Capture the cell that displays the provided text and extract its [X, Y] central coordinate. 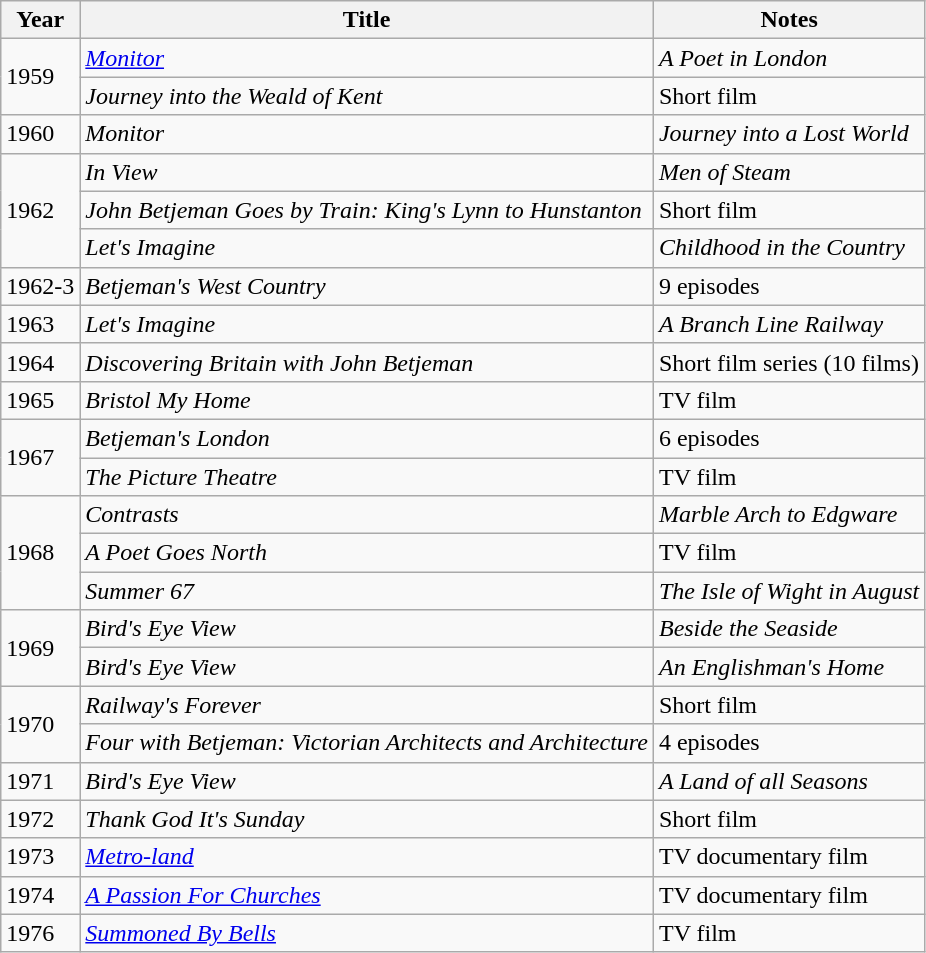
Four with Betjeman: Victorian Architects and Architecture [367, 743]
Journey into the Weald of Kent [367, 96]
A Poet Goes North [367, 553]
1968 [40, 553]
Railway's Forever [367, 705]
John Betjeman Goes by Train: King's Lynn to Hunstanton [367, 210]
1965 [40, 400]
1973 [40, 857]
Journey into a Lost World [788, 134]
Marble Arch to Edgware [788, 515]
An Englishman's Home [788, 667]
1971 [40, 781]
1959 [40, 77]
Summer 67 [367, 591]
1963 [40, 324]
Contrasts [367, 515]
1974 [40, 895]
A Land of all Seasons [788, 781]
A Poet in London [788, 58]
9 episodes [788, 286]
1964 [40, 362]
Beside the Seaside [788, 629]
Summoned By Bells [367, 933]
Title [367, 20]
A Passion For Churches [367, 895]
The Picture Theatre [367, 477]
Betjeman's London [367, 438]
A Branch Line Railway [788, 324]
Short film series (10 films) [788, 362]
The Isle of Wight in August [788, 591]
1960 [40, 134]
1969 [40, 648]
1972 [40, 819]
Year [40, 20]
Notes [788, 20]
Bristol My Home [367, 400]
Discovering Britain with John Betjeman [367, 362]
Metro-land [367, 857]
1976 [40, 933]
In View [367, 172]
Thank God It's Sunday [367, 819]
Childhood in the Country [788, 248]
Men of Steam [788, 172]
1970 [40, 724]
1967 [40, 457]
4 episodes [788, 743]
1962 [40, 210]
Betjeman's West Country [367, 286]
1962-3 [40, 286]
6 episodes [788, 438]
